Determine the (x, y) coordinate at the center of the cell enclosing the given text.  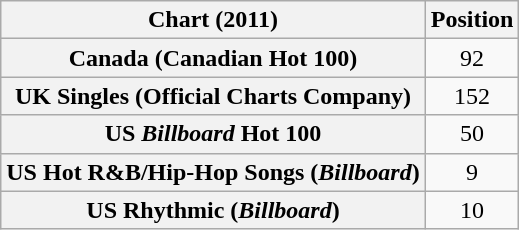
10 (472, 210)
US Billboard Hot 100 (213, 134)
UK Singles (Official Charts Company) (213, 96)
US Hot R&B/Hip-Hop Songs (Billboard) (213, 172)
Position (472, 20)
9 (472, 172)
152 (472, 96)
50 (472, 134)
Chart (2011) (213, 20)
US Rhythmic (Billboard) (213, 210)
Canada (Canadian Hot 100) (213, 58)
92 (472, 58)
